Search for the cell housing the specified text and yield its [X, Y] center coordinate. 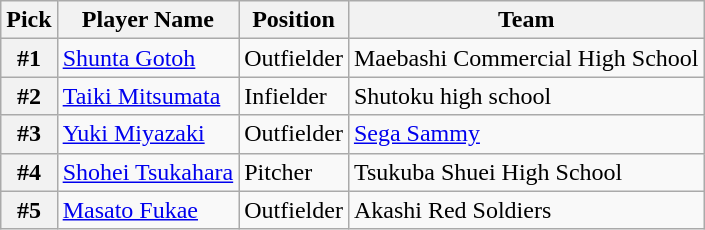
#5 [29, 210]
Sega Sammy [526, 134]
Shunta Gotoh [148, 58]
Player Name [148, 20]
Shohei Tsukahara [148, 172]
#4 [29, 172]
Pitcher [294, 172]
Akashi Red Soldiers [526, 210]
Masato Fukae [148, 210]
Yuki Miyazaki [148, 134]
#3 [29, 134]
#2 [29, 96]
Maebashi Commercial High School [526, 58]
Shutoku high school [526, 96]
Infielder [294, 96]
Tsukuba Shuei High School [526, 172]
Team [526, 20]
Taiki Mitsumata [148, 96]
#1 [29, 58]
Pick [29, 20]
Position [294, 20]
